Search for the cell housing the specified text and yield its [x, y] center coordinate. 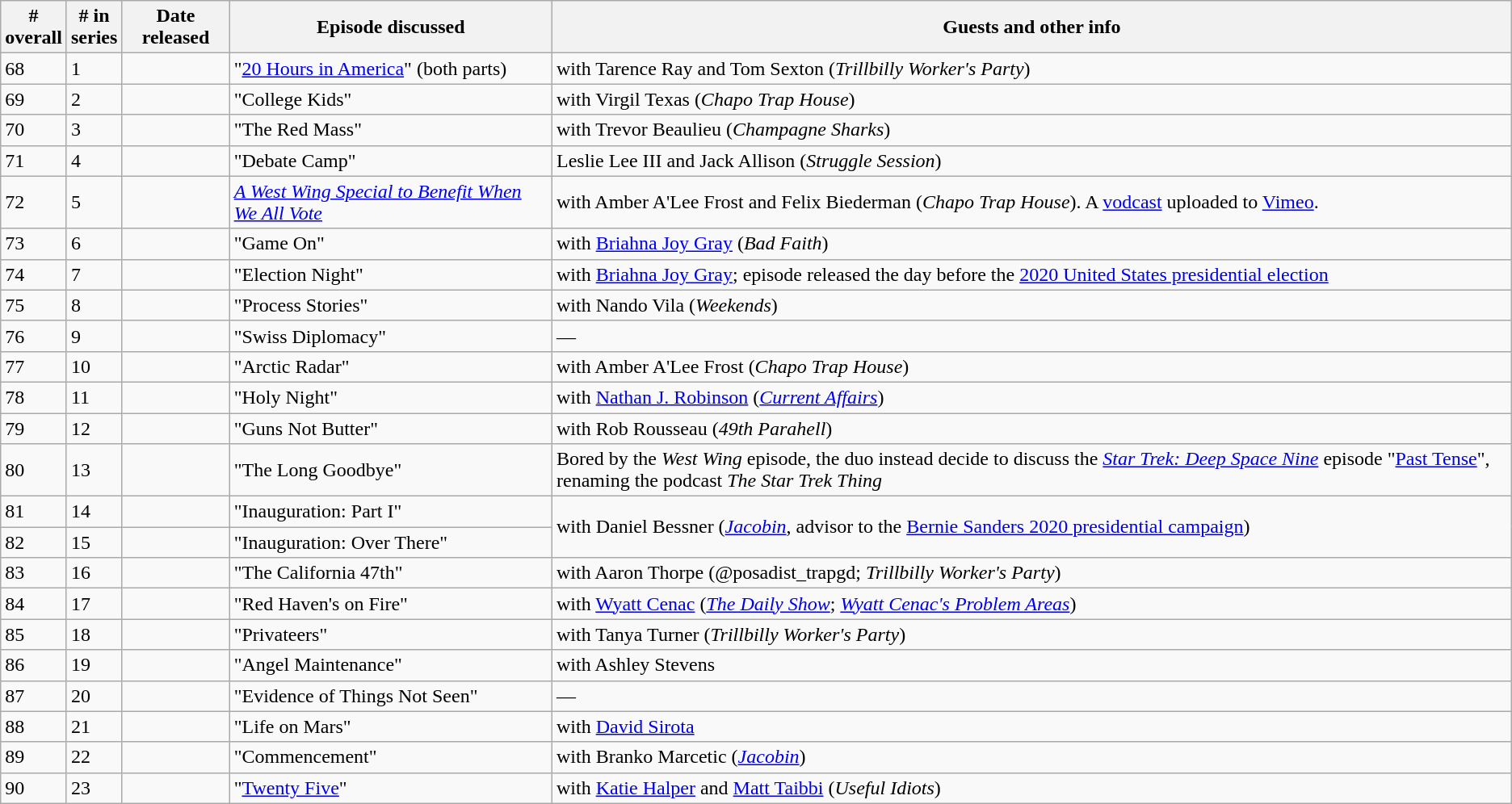
with Nando Vila (Weekends) [1031, 305]
84 [34, 604]
12 [94, 429]
"Red Haven's on Fire" [391, 604]
"The California 47th" [391, 573]
89 [34, 757]
79 [34, 429]
"Privateers" [391, 634]
"Commencement" [391, 757]
Leslie Lee III and Jack Allison (Struggle Session) [1031, 161]
"Game On" [391, 244]
8 [94, 305]
with Branko Marcetic (Jacobin) [1031, 757]
with Tarence Ray and Tom Sexton (Trillbilly Worker's Party) [1031, 69]
22 [94, 757]
69 [34, 99]
with Aaron Thorpe (@posadist_trapgd; Trillbilly Worker's Party) [1031, 573]
1 [94, 69]
83 [34, 573]
78 [34, 397]
with Briahna Joy Gray; episode released the day before the 2020 United States presidential election [1031, 274]
71 [34, 161]
20 [94, 696]
"Inauguration: Part I" [391, 512]
with Briahna Joy Gray (Bad Faith) [1031, 244]
"Angel Maintenance" [391, 665]
with Nathan J. Robinson (Current Affairs) [1031, 397]
Date released [176, 27]
19 [94, 665]
9 [94, 336]
85 [34, 634]
"Holy Night" [391, 397]
87 [34, 696]
"Debate Camp" [391, 161]
10 [94, 366]
with Ashley Stevens [1031, 665]
"20 Hours in America" (both parts) [391, 69]
# inseries [94, 27]
74 [34, 274]
82 [34, 542]
17 [94, 604]
"Swiss Diplomacy" [391, 336]
80 [34, 470]
with Rob Rousseau (49th Parahell) [1031, 429]
86 [34, 665]
23 [94, 788]
"Life on Mars" [391, 727]
75 [34, 305]
#overall [34, 27]
11 [94, 397]
with Daniel Bessner (Jacobin, advisor to the Bernie Sanders 2020 presidential campaign) [1031, 527]
6 [94, 244]
21 [94, 727]
with Virgil Texas (Chapo Trap House) [1031, 99]
"College Kids" [391, 99]
90 [34, 788]
77 [34, 366]
7 [94, 274]
with David Sirota [1031, 727]
"Arctic Radar" [391, 366]
3 [94, 130]
5 [94, 202]
with Amber A'Lee Frost (Chapo Trap House) [1031, 366]
"Evidence of Things Not Seen" [391, 696]
Episode discussed [391, 27]
72 [34, 202]
73 [34, 244]
"Guns Not Butter" [391, 429]
"Twenty Five" [391, 788]
14 [94, 512]
with Trevor Beaulieu (Champagne Sharks) [1031, 130]
70 [34, 130]
"Election Night" [391, 274]
81 [34, 512]
88 [34, 727]
with Katie Halper and Matt Taibbi (Useful Idiots) [1031, 788]
18 [94, 634]
4 [94, 161]
A West Wing Special to Benefit When We All Vote [391, 202]
"The Long Goodbye" [391, 470]
"Process Stories" [391, 305]
with Tanya Turner (Trillbilly Worker's Party) [1031, 634]
2 [94, 99]
"Inauguration: Over There" [391, 542]
"The Red Mass" [391, 130]
76 [34, 336]
68 [34, 69]
16 [94, 573]
13 [94, 470]
Guests and other info [1031, 27]
with Wyatt Cenac (The Daily Show; Wyatt Cenac's Problem Areas) [1031, 604]
with Amber A'Lee Frost and Felix Biederman (Chapo Trap House). A vodcast uploaded to Vimeo. [1031, 202]
15 [94, 542]
